Extract the (X, Y) coordinate from the center of the cell holding the provided text.  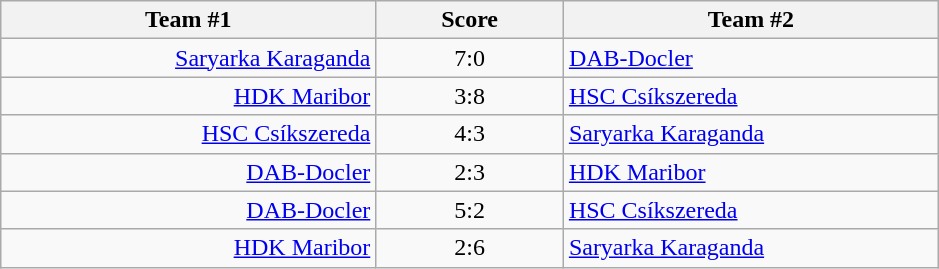
Score (470, 20)
2:6 (470, 248)
Team #2 (750, 20)
2:3 (470, 172)
5:2 (470, 210)
7:0 (470, 58)
Team #1 (188, 20)
3:8 (470, 96)
4:3 (470, 134)
